Identify which cell holds the provided text, then report its (x, y) central coordinate. 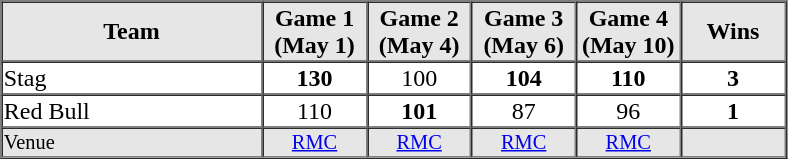
101 (420, 110)
Stag (132, 78)
Red Bull (132, 110)
96 (628, 110)
100 (420, 78)
Game 3 (May 6) (524, 32)
87 (524, 110)
Wins (734, 32)
1 (734, 110)
Game 2 (May 4) (420, 32)
130 (314, 78)
Team (132, 32)
104 (524, 78)
Venue (132, 143)
Game 4 (May 10) (628, 32)
Game 1 (May 1) (314, 32)
3 (734, 78)
